Scan for the cell matching the given text and deliver its [X, Y] coordinate at center. 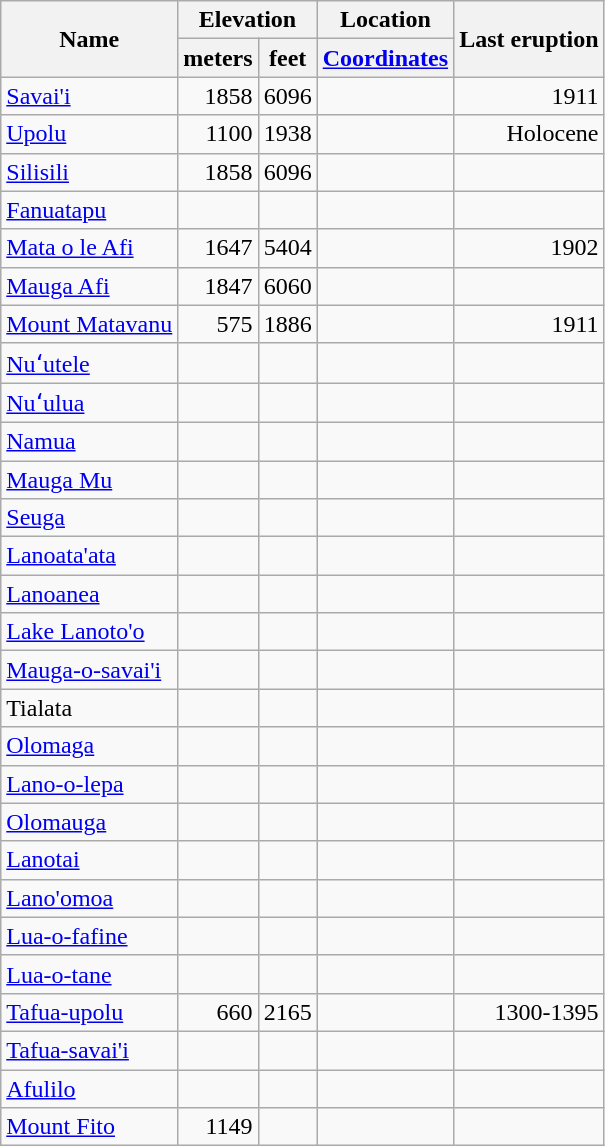
Lanoanea [90, 594]
Tafua-savai'i [90, 1050]
Lanoata'ata [90, 556]
Nuʻulua [90, 403]
660 [218, 1012]
Lua-o-fafine [90, 936]
Fanuatapu [90, 210]
6060 [288, 286]
Olomaga [90, 746]
Last eruption [529, 39]
1647 [218, 248]
Lanotai [90, 860]
Silisili [90, 172]
Olomauga [90, 822]
Name [90, 39]
Afulilo [90, 1089]
Nuʻutele [90, 363]
1100 [218, 134]
1149 [218, 1127]
Mount Fito [90, 1127]
1902 [529, 248]
Lake Lanoto'o [90, 632]
2165 [288, 1012]
Mauga Mu [90, 479]
1938 [288, 134]
Seuga [90, 518]
Upolu [90, 134]
Lano-o-lepa [90, 784]
1886 [288, 324]
Namua [90, 441]
Mount Matavanu [90, 324]
Elevation [248, 20]
Tafua-upolu [90, 1012]
5404 [288, 248]
Tialata [90, 708]
Lano'omoa [90, 898]
Mauga-o-savai'i [90, 670]
Savai'i [90, 96]
575 [218, 324]
Mauga Afi [90, 286]
1300-1395 [529, 1012]
meters [218, 58]
Location [385, 20]
1847 [218, 286]
Lua-o-tane [90, 974]
Holocene [529, 134]
Mata o le Afi [90, 248]
feet [288, 58]
Coordinates [385, 58]
